Locate the cell with the specified text and output its [x, y] center coordinate. 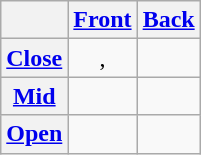
, [102, 58]
Front [102, 20]
Open [34, 134]
Back [168, 20]
Mid [34, 96]
Close [34, 58]
